From the cell containing the given text, extract its center point as [X, Y] coordinate. 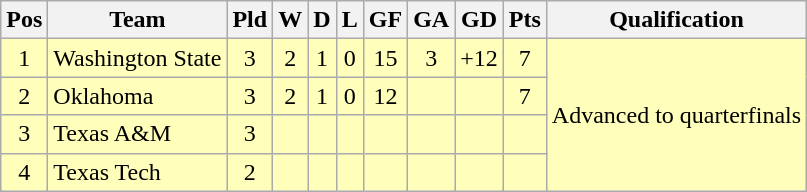
GD [480, 20]
D [322, 20]
Texas Tech [138, 172]
Advanced to quarterfinals [676, 115]
4 [24, 172]
12 [385, 96]
Pts [524, 20]
15 [385, 58]
Qualification [676, 20]
Pos [24, 20]
Team [138, 20]
Oklahoma [138, 96]
Washington State [138, 58]
Pld [250, 20]
GA [432, 20]
W [290, 20]
+12 [480, 58]
L [350, 20]
Texas A&M [138, 134]
GF [385, 20]
